From the cell containing the given text, extract its center point as [x, y] coordinate. 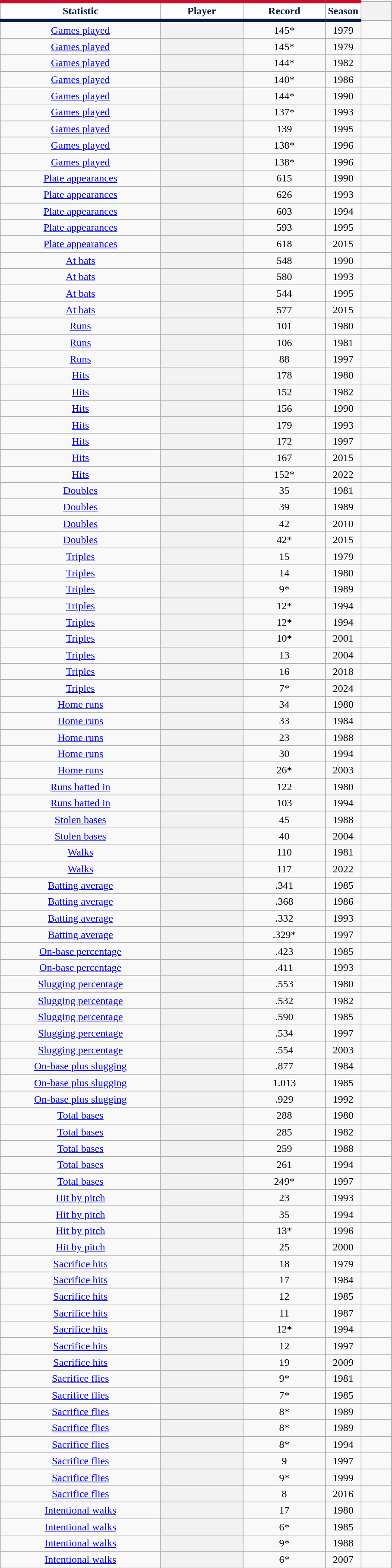
167 [284, 458]
34 [284, 704]
45 [284, 820]
.534 [284, 1034]
110 [284, 852]
2007 [343, 1560]
Record [284, 11]
8 [284, 1494]
139 [284, 129]
140* [284, 80]
Player [202, 11]
19 [284, 1362]
156 [284, 408]
249* [284, 1181]
.411 [284, 967]
.329* [284, 935]
172 [284, 441]
261 [284, 1165]
15 [284, 557]
33 [284, 721]
.423 [284, 951]
.553 [284, 984]
Statistic [80, 11]
13 [284, 655]
1999 [343, 1477]
.341 [284, 885]
.590 [284, 1017]
577 [284, 310]
593 [284, 228]
25 [284, 1247]
.877 [284, 1066]
13* [284, 1231]
2009 [343, 1362]
.929 [284, 1099]
103 [284, 803]
40 [284, 836]
26* [284, 770]
11 [284, 1313]
626 [284, 194]
Season [343, 11]
39 [284, 507]
2010 [343, 524]
548 [284, 261]
137* [284, 112]
.368 [284, 902]
2001 [343, 639]
.554 [284, 1050]
288 [284, 1116]
16 [284, 671]
1992 [343, 1099]
152* [284, 474]
615 [284, 178]
603 [284, 211]
14 [284, 573]
2000 [343, 1247]
18 [284, 1264]
2018 [343, 671]
42* [284, 540]
178 [284, 375]
2016 [343, 1494]
580 [284, 277]
2024 [343, 688]
285 [284, 1132]
42 [284, 524]
9 [284, 1461]
1.013 [284, 1083]
1987 [343, 1313]
618 [284, 244]
88 [284, 359]
30 [284, 754]
101 [284, 326]
152 [284, 392]
179 [284, 425]
117 [284, 869]
544 [284, 293]
.532 [284, 1000]
122 [284, 787]
106 [284, 343]
.332 [284, 918]
259 [284, 1148]
10* [284, 639]
